Return [X, Y] of the center of cell containing provided text 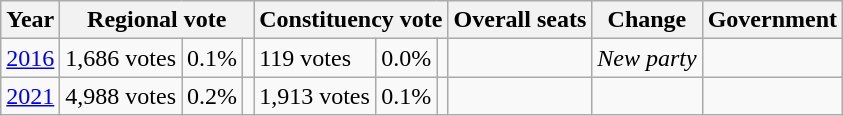
Regional vote [157, 20]
2021 [30, 96]
Overall seats [520, 20]
Year [30, 20]
2016 [30, 58]
1,913 votes [315, 96]
0.0% [406, 58]
119 votes [315, 58]
1,686 votes [121, 58]
Change [647, 20]
0.2% [212, 96]
New party [647, 58]
4,988 votes [121, 96]
Government [772, 20]
Constituency vote [351, 20]
